Extract the (X, Y) coordinate from the center of the cell holding the provided text.  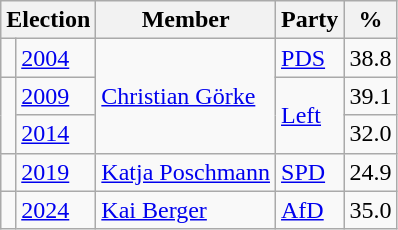
Kai Berger (186, 210)
% (370, 20)
24.9 (370, 172)
PDS (310, 58)
39.1 (370, 96)
Katja Poschmann (186, 172)
38.8 (370, 58)
35.0 (370, 210)
2004 (56, 58)
Party (310, 20)
2009 (56, 96)
32.0 (370, 134)
Christian Görke (186, 96)
SPD (310, 172)
2024 (56, 210)
AfD (310, 210)
2014 (56, 134)
2019 (56, 172)
Member (186, 20)
Election (48, 20)
Left (310, 115)
